Return the (x, y) coordinate for the center point of the cell that contains the specified text.  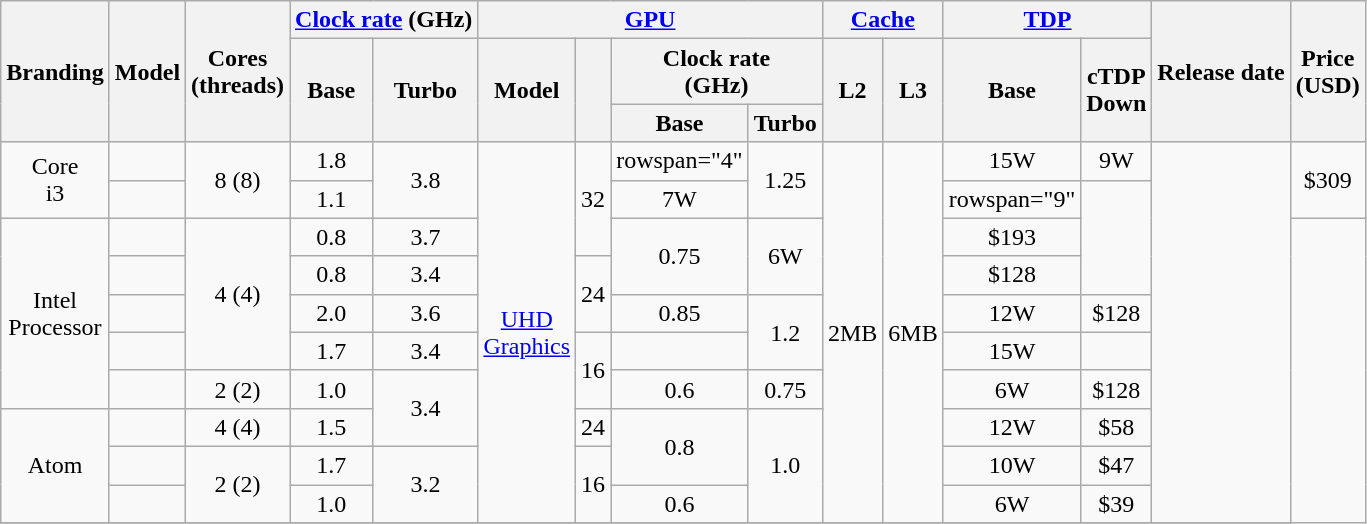
L3 (913, 90)
3.8 (426, 180)
1.25 (785, 180)
32 (594, 199)
2.0 (332, 313)
Price (USD) (1328, 72)
1.1 (332, 199)
8 (8) (238, 180)
Release date (1221, 72)
10W (1012, 465)
1.8 (332, 161)
$39 (1116, 503)
Branding (55, 72)
1.5 (332, 427)
1.2 (785, 332)
Core i3 (55, 180)
L2 (852, 90)
$193 (1012, 237)
9W (1116, 161)
0.85 (680, 313)
3.7 (426, 237)
$58 (1116, 427)
7W (680, 199)
rowspan="9" (1012, 199)
$309 (1328, 180)
Cache (882, 20)
6MB (913, 332)
Intel Processor (55, 313)
GPU (650, 20)
Atom (55, 465)
UHD Graphics (527, 332)
Cores (threads) (238, 72)
2MB (852, 332)
rowspan="4" (680, 161)
cTDP Down (1116, 90)
$47 (1116, 465)
TDP (1048, 20)
3.6 (426, 313)
3.2 (426, 484)
